Pinpoint the cell where the given text exists, returning its (x, y) midpoint coordinate. 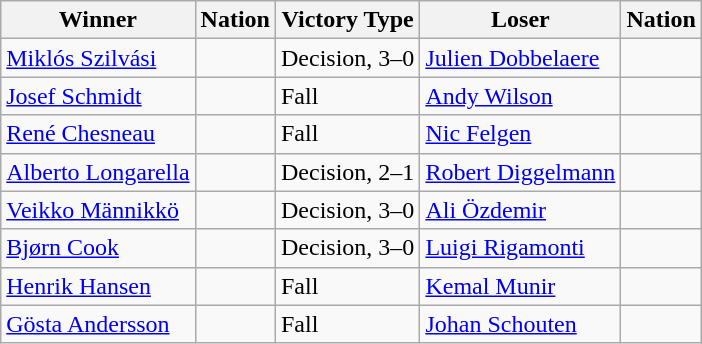
Nic Felgen (520, 134)
Victory Type (347, 20)
Loser (520, 20)
Miklós Szilvási (98, 58)
René Chesneau (98, 134)
Johan Schouten (520, 324)
Luigi Rigamonti (520, 248)
Andy Wilson (520, 96)
Decision, 2–1 (347, 172)
Winner (98, 20)
Julien Dobbelaere (520, 58)
Gösta Andersson (98, 324)
Ali Özdemir (520, 210)
Josef Schmidt (98, 96)
Robert Diggelmann (520, 172)
Kemal Munir (520, 286)
Alberto Longarella (98, 172)
Bjørn Cook (98, 248)
Henrik Hansen (98, 286)
Veikko Männikkö (98, 210)
